Find where the given text appears and provide that cell's center as (x, y) coordinate. 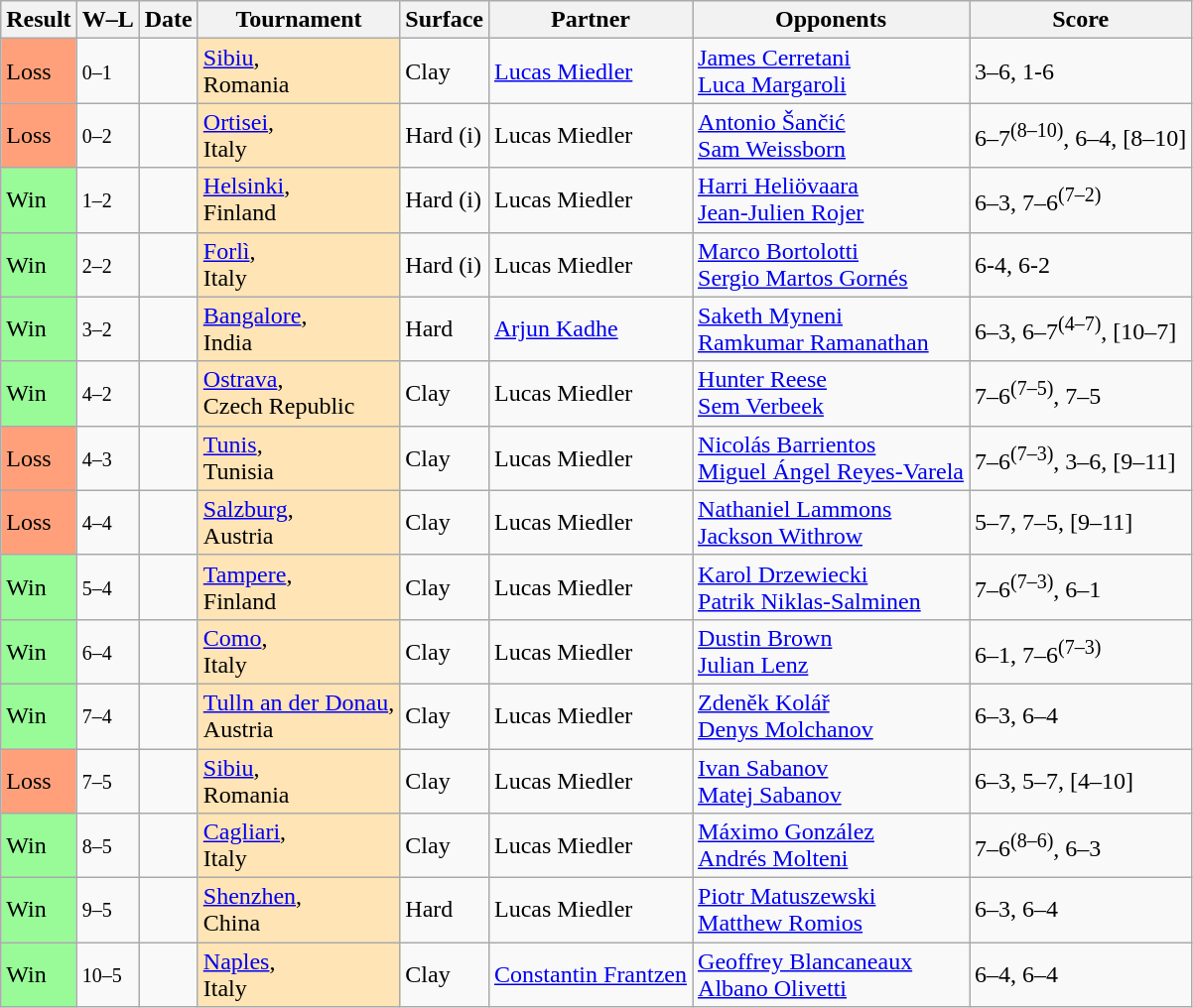
5–7, 7–5, [9–11] (1080, 522)
W–L (107, 20)
Como, Italy (299, 651)
Cagliari, Italy (299, 845)
7–6(7–3), 6–1 (1080, 587)
4–3 (107, 458)
Saketh Myneni Ramkumar Ramanathan (832, 329)
3–2 (107, 329)
Karol Drzewiecki Patrik Niklas-Salminen (832, 587)
6–3, 6–7(4–7), [10–7] (1080, 329)
4–4 (107, 522)
6–4, 6–4 (1080, 974)
7–4 (107, 716)
2–2 (107, 264)
Máximo González Andrés Molteni (832, 845)
7–6(8–6), 6–3 (1080, 845)
6–7(8–10), 6–4, [8–10] (1080, 135)
Forlì, Italy (299, 264)
Antonio Šančić Sam Weissborn (832, 135)
6–4 (107, 651)
Piotr Matuszewski Matthew Romios (832, 911)
Tampere, Finland (299, 587)
Opponents (832, 20)
Zdeněk Kolář Denys Molchanov (832, 716)
Harri Heliövaara Jean-Julien Rojer (832, 200)
Surface (445, 20)
Ostrava, Czech Republic (299, 393)
Constantin Frantzen (590, 974)
7–6(7–5), 7–5 (1080, 393)
Marco Bortolotti Sergio Martos Gornés (832, 264)
7–5 (107, 780)
6–3, 7–6(7–2) (1080, 200)
Bangalore, India (299, 329)
4–2 (107, 393)
6–1, 7–6(7–3) (1080, 651)
Salzburg, Austria (299, 522)
Naples, Italy (299, 974)
9–5 (107, 911)
0–2 (107, 135)
10–5 (107, 974)
6-4, 6-2 (1080, 264)
Tunis, Tunisia (299, 458)
Date (169, 20)
Ivan Sabanov Matej Sabanov (832, 780)
7–6(7–3), 3–6, [9–11] (1080, 458)
Nicolás Barrientos Miguel Ángel Reyes-Varela (832, 458)
1–2 (107, 200)
0–1 (107, 71)
Ortisei, Italy (299, 135)
Tulln an der Donau, Austria (299, 716)
6–3, 5–7, [4–10] (1080, 780)
Geoffrey Blancaneaux Albano Olivetti (832, 974)
Partner (590, 20)
Nathaniel Lammons Jackson Withrow (832, 522)
James Cerretani Luca Margaroli (832, 71)
Hunter Reese Sem Verbeek (832, 393)
3–6, 1-6 (1080, 71)
5–4 (107, 587)
Score (1080, 20)
Result (39, 20)
Arjun Kadhe (590, 329)
Shenzhen, China (299, 911)
Tournament (299, 20)
Helsinki, Finland (299, 200)
8–5 (107, 845)
Dustin Brown Julian Lenz (832, 651)
